Extract the (x, y) coordinate from the center of the cell holding the provided text.  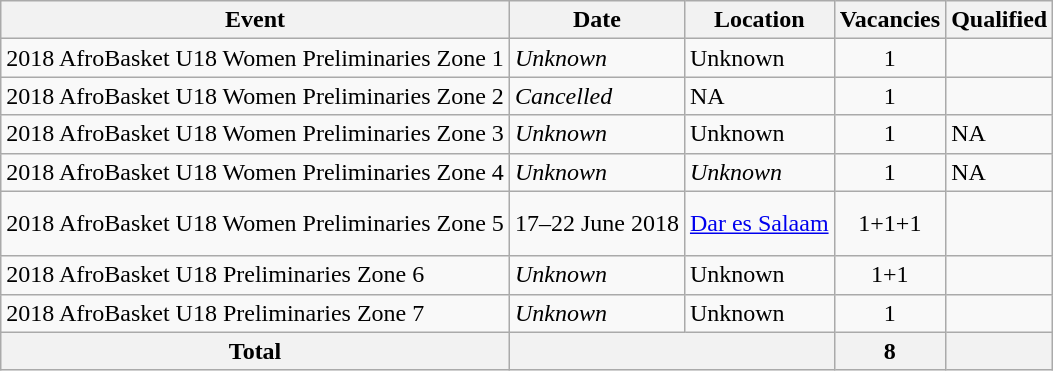
17–22 June 2018 (596, 224)
Event (256, 20)
2018 AfroBasket U18 Preliminaries Zone 6 (256, 275)
Total (256, 351)
1+1 (890, 275)
1+1+1 (890, 224)
2018 AfroBasket U18 Women Preliminaries Zone 1 (256, 58)
Cancelled (596, 96)
2018 AfroBasket U18 Women Preliminaries Zone 5 (256, 224)
Qualified (1000, 20)
Vacancies (890, 20)
8 (890, 351)
2018 AfroBasket U18 Preliminaries Zone 7 (256, 313)
Date (596, 20)
Location (759, 20)
2018 AfroBasket U18 Women Preliminaries Zone 2 (256, 96)
Dar es Salaam (759, 224)
2018 AfroBasket U18 Women Preliminaries Zone 3 (256, 134)
2018 AfroBasket U18 Women Preliminaries Zone 4 (256, 172)
